Scan for the cell matching the given text and deliver its (x, y) coordinate at center. 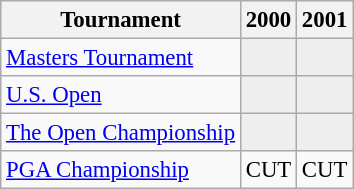
2000 (268, 20)
Masters Tournament (121, 58)
Tournament (121, 20)
PGA Championship (121, 170)
U.S. Open (121, 95)
The Open Championship (121, 133)
2001 (325, 20)
